Return (X, Y) of the center of cell containing provided text 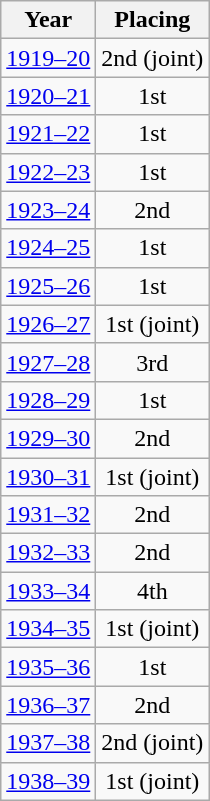
1929–30 (48, 438)
1919–20 (48, 58)
1932–33 (48, 553)
Placing (152, 20)
1931–32 (48, 515)
1930–31 (48, 477)
1923–24 (48, 210)
1928–29 (48, 400)
1926–27 (48, 324)
1924–25 (48, 248)
1938–39 (48, 781)
1933–34 (48, 591)
1920–21 (48, 96)
3rd (152, 362)
4th (152, 591)
Year (48, 20)
1935–36 (48, 667)
1937–38 (48, 743)
1934–35 (48, 629)
1936–37 (48, 705)
1927–28 (48, 362)
1922–23 (48, 172)
1921–22 (48, 134)
1925–26 (48, 286)
